Provide the [X, Y] coordinate of the cell's center where the given text is located.  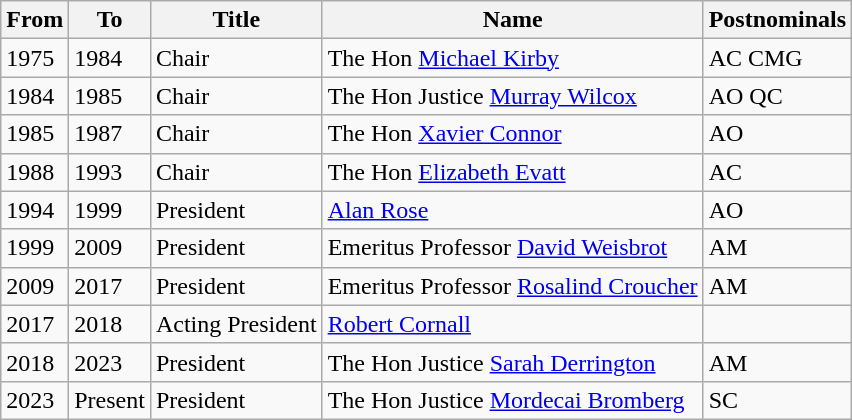
Alan Rose [512, 210]
Robert Cornall [512, 324]
From [35, 20]
Present [110, 400]
The Hon Michael Kirby [512, 58]
1993 [110, 172]
AC [777, 172]
The Hon Elizabeth Evatt [512, 172]
1987 [110, 134]
Acting President [236, 324]
1975 [35, 58]
Title [236, 20]
1994 [35, 210]
Postnominals [777, 20]
The Hon Justice Sarah Derrington [512, 362]
Emeritus Professor David Weisbrot [512, 248]
The Hon Justice Murray Wilcox [512, 96]
The Hon Justice Mordecai Bromberg [512, 400]
Emeritus Professor Rosalind Croucher [512, 286]
To [110, 20]
SC [777, 400]
1988 [35, 172]
Name [512, 20]
The Hon Xavier Connor [512, 134]
AO QC [777, 96]
AC CMG [777, 58]
